Pinpoint the cell where the given text exists, returning its (X, Y) midpoint coordinate. 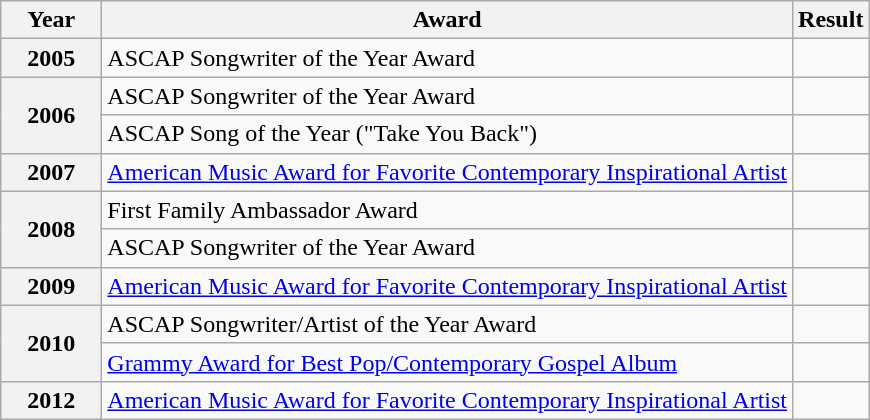
Award (448, 20)
2005 (52, 58)
Year (52, 20)
ASCAP Songwriter/Artist of the Year Award (448, 324)
2012 (52, 400)
2009 (52, 286)
First Family Ambassador Award (448, 210)
Result (831, 20)
2008 (52, 229)
2010 (52, 343)
Grammy Award for Best Pop/Contemporary Gospel Album (448, 362)
ASCAP Song of the Year ("Take You Back") (448, 134)
2006 (52, 115)
2007 (52, 172)
